Capture the cell that displays the provided text and extract its (X, Y) central coordinate. 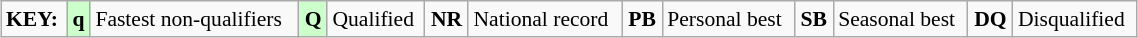
KEY: (34, 19)
PB (642, 19)
q (78, 19)
Fastest non-qualifiers (194, 19)
Seasonal best (900, 19)
DQ (990, 19)
National record (545, 19)
Qualified (376, 19)
Q (314, 19)
Personal best (728, 19)
Disqualified (1075, 19)
NR (447, 19)
SB (814, 19)
